Return (x, y) of the center of cell containing provided text 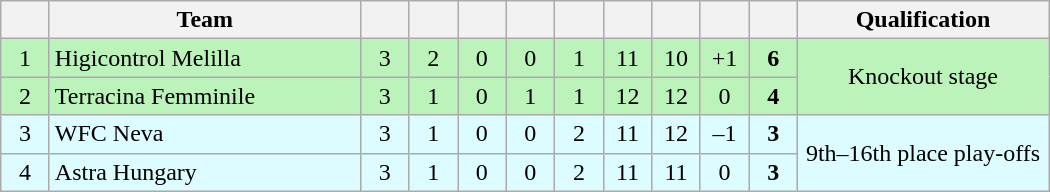
10 (676, 58)
+1 (724, 58)
9th–16th place play-offs (922, 153)
WFC Neva (204, 134)
6 (774, 58)
Qualification (922, 20)
Knockout stage (922, 77)
Terracina Femminile (204, 96)
–1 (724, 134)
Team (204, 20)
Higicontrol Melilla (204, 58)
Astra Hungary (204, 172)
